From the cell containing the given text, extract its center point as [x, y] coordinate. 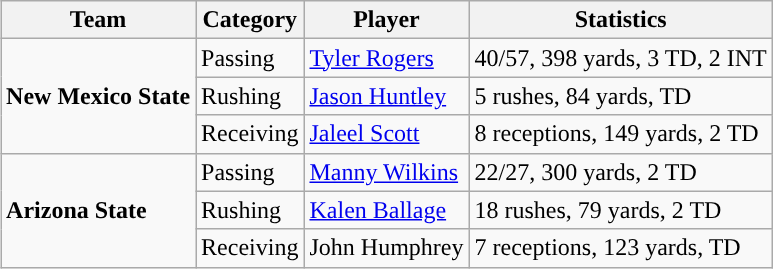
40/57, 398 yards, 3 TD, 2 INT [620, 58]
8 receptions, 149 yards, 2 TD [620, 134]
Player [386, 20]
Statistics [620, 20]
John Humphrey [386, 248]
Jaleel Scott [386, 134]
Category [250, 20]
Manny Wilkins [386, 172]
18 rushes, 79 yards, 2 TD [620, 210]
Kalen Ballage [386, 210]
New Mexico State [98, 96]
Tyler Rogers [386, 58]
22/27, 300 yards, 2 TD [620, 172]
Jason Huntley [386, 96]
7 receptions, 123 yards, TD [620, 248]
Arizona State [98, 210]
Team [98, 20]
5 rushes, 84 yards, TD [620, 96]
